Search for the cell housing the specified text and yield its [X, Y] center coordinate. 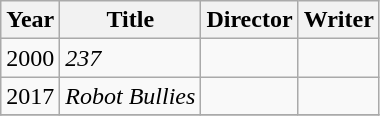
Director [250, 20]
2000 [30, 58]
Robot Bullies [130, 96]
237 [130, 58]
2017 [30, 96]
Writer [338, 20]
Title [130, 20]
Year [30, 20]
